For the text-containing cell, return its midpoint in [x, y] coordinate format. 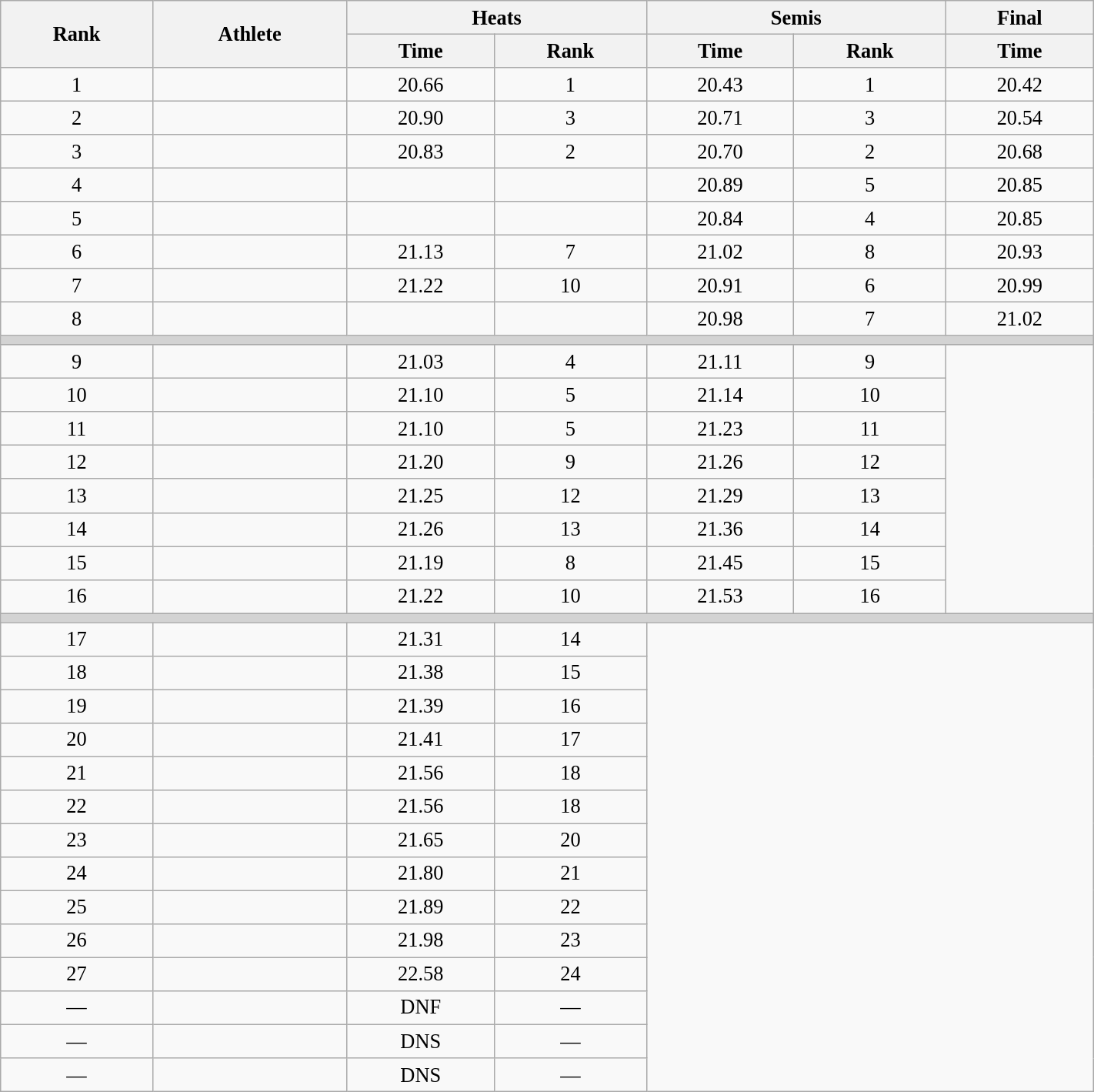
20.90 [421, 118]
20.83 [421, 152]
Heats [497, 17]
21.25 [421, 496]
19 [77, 706]
20.99 [1020, 286]
21.14 [720, 395]
21.29 [720, 496]
21.80 [421, 873]
26 [77, 940]
20.93 [1020, 252]
21.38 [421, 673]
27 [77, 974]
21.23 [720, 429]
DNF [421, 1007]
21.98 [421, 940]
20.66 [421, 84]
21.45 [720, 563]
20.89 [720, 185]
21.53 [720, 596]
21.89 [421, 907]
20.84 [720, 219]
21.39 [421, 706]
21.41 [421, 740]
21.20 [421, 462]
Athlete [249, 34]
Semis [795, 17]
20.71 [720, 118]
21.31 [421, 639]
Final [1020, 17]
21.36 [720, 529]
20.98 [720, 319]
22.58 [421, 974]
20.68 [1020, 152]
20.54 [1020, 118]
21.19 [421, 563]
21.03 [421, 362]
21.11 [720, 362]
25 [77, 907]
21.65 [421, 840]
20.42 [1020, 84]
20.91 [720, 286]
20.43 [720, 84]
21.13 [421, 252]
20.70 [720, 152]
